Capture the cell that displays the provided text and extract its [X, Y] central coordinate. 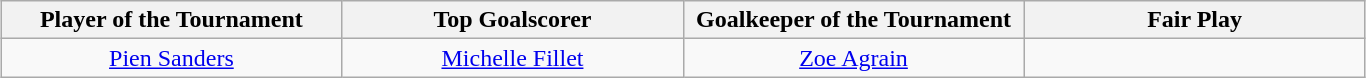
Top Goalscorer [512, 20]
Michelle Fillet [512, 58]
Pien Sanders [172, 58]
Goalkeeper of the Tournament [854, 20]
Fair Play [1194, 20]
Player of the Tournament [172, 20]
Zoe Agrain [854, 58]
